Detect which cell encompasses the target text, then output its (X, Y) center coordinate. 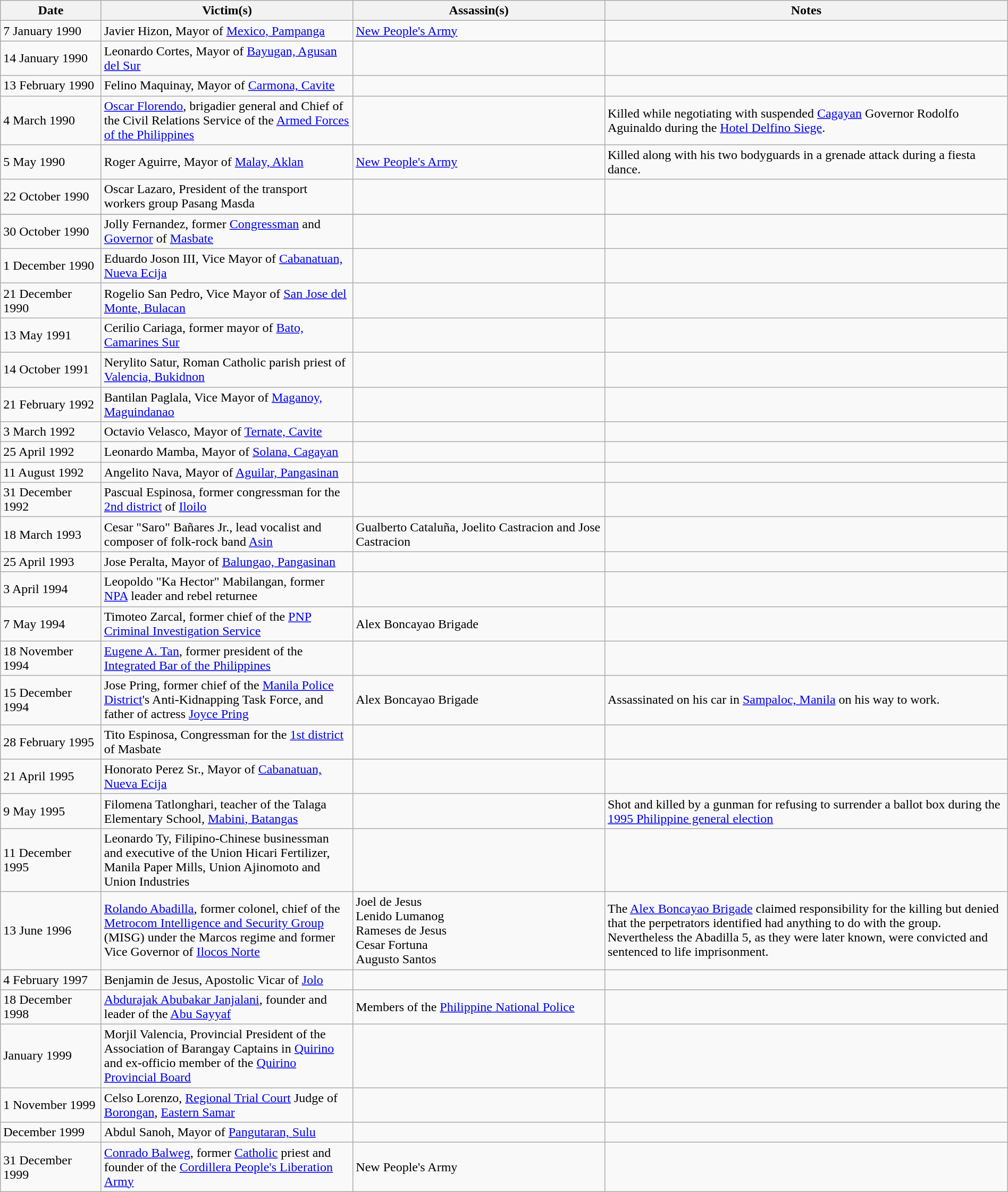
4 February 1997 (51, 979)
Nerylito Satur, Roman Catholic parish priest of Valencia, Bukidnon (227, 369)
15 December 1994 (51, 700)
Jose Peralta, Mayor of Balungao, Pangasinan (227, 562)
Joel de JesusLenido LumanogRameses de JesusCesar FortunaAugusto Santos (479, 930)
Eduardo Joson III, Vice Mayor of Cabanatuan, Nueva Ecija (227, 266)
Timoteo Zarcal, former chief of the PNP Criminal Investigation Service (227, 623)
Gualberto Cataluña, Joelito Castracion and Jose Castracion (479, 534)
30 October 1990 (51, 231)
December 1999 (51, 1132)
Victim(s) (227, 11)
Shot and killed by a gunman for refusing to surrender a ballot box during the 1995 Philippine general election (806, 811)
3 April 1994 (51, 589)
7 January 1990 (51, 31)
1 December 1990 (51, 266)
Killed along with his two bodyguards in a grenade attack during a fiesta dance. (806, 162)
Killed while negotiating with suspended Cagayan Governor Rodolfo Aguinaldo during the Hotel Delfino Siege. (806, 120)
Abdul Sanoh, Mayor of Pangutaran, Sulu (227, 1132)
Pascual Espinosa, former congressman for the 2nd district of Iloilo (227, 500)
21 April 1995 (51, 777)
25 April 1993 (51, 562)
Abdurajak Abubakar Janjalani, founder and leader of the Abu Sayyaf (227, 1007)
13 June 1996 (51, 930)
11 December 1995 (51, 860)
Cerilio Cariaga, former mayor of Bato, Camarines Sur (227, 335)
Honorato Perez Sr., Mayor of Cabanatuan, Nueva Ecija (227, 777)
Eugene A. Tan, former president of the Integrated Bar of the Philippines (227, 658)
Leopoldo "Ka Hector" Mabilangan, former NPA leader and rebel returnee (227, 589)
Oscar Lazaro, President of the transport workers group Pasang Masda (227, 197)
Jose Pring, former chief of the Manila Police District's Anti-Kidnapping Task Force, and father of actress Joyce Pring (227, 700)
21 February 1992 (51, 404)
3 March 1992 (51, 432)
4 March 1990 (51, 120)
Cesar "Saro" Bañares Jr., lead vocalist and composer of folk-rock band Asin (227, 534)
Jolly Fernandez, former Congressman and Governor of Masbate (227, 231)
9 May 1995 (51, 811)
Leonardo Ty, Filipino-Chinese businessman and executive of the Union Hicari Fertilizer, Manila Paper Mills, Union Ajinomoto and Union Industries (227, 860)
7 May 1994 (51, 623)
Date (51, 11)
Members of the Philippine National Police (479, 1007)
21 December 1990 (51, 300)
Celso Lorenzo, Regional Trial Court Judge of Borongan, Eastern Samar (227, 1105)
Leonardo Mamba, Mayor of Solana, Cagayan (227, 452)
Bantilan Paglala, Vice Mayor of Maganoy, Maguindanao (227, 404)
14 October 1991 (51, 369)
25 April 1992 (51, 452)
28 February 1995 (51, 741)
13 May 1991 (51, 335)
Benjamin de Jesus, Apostolic Vicar of Jolo (227, 979)
Notes (806, 11)
Rogelio San Pedro, Vice Mayor of San Jose del Monte, Bulacan (227, 300)
22 October 1990 (51, 197)
Filomena Tatlonghari, teacher of the Talaga Elementary School, Mabini, Batangas (227, 811)
January 1999 (51, 1056)
1 November 1999 (51, 1105)
31 December 1999 (51, 1167)
Tito Espinosa, Congressman for the 1st district of Masbate (227, 741)
31 December 1992 (51, 500)
5 May 1990 (51, 162)
Angelito Nava, Mayor of Aguilar, Pangasinan (227, 472)
Octavio Velasco, Mayor of Ternate, Cavite (227, 432)
Felino Maquinay, Mayor of Carmona, Cavite (227, 86)
Assassinated on his car in Sampaloc, Manila on his way to work. (806, 700)
Morjil Valencia, Provincial President of the Association of Barangay Captains in Quirino and ex-officio member of the Quirino Provincial Board (227, 1056)
11 August 1992 (51, 472)
18 November 1994 (51, 658)
18 March 1993 (51, 534)
Oscar Florendo, brigadier general and Chief of the Civil Relations Service of the Armed Forces of the Philippines (227, 120)
18 December 1998 (51, 1007)
Roger Aguirre, Mayor of Malay, Aklan (227, 162)
Conrado Balweg, former Catholic priest and founder of the Cordillera People's Liberation Army (227, 1167)
Assassin(s) (479, 11)
14 January 1990 (51, 59)
13 February 1990 (51, 86)
Leonardo Cortes, Mayor of Bayugan, Agusan del Sur (227, 59)
Javier Hizon, Mayor of Mexico, Pampanga (227, 31)
